Find where the given text appears and provide that cell's center as (X, Y) coordinate. 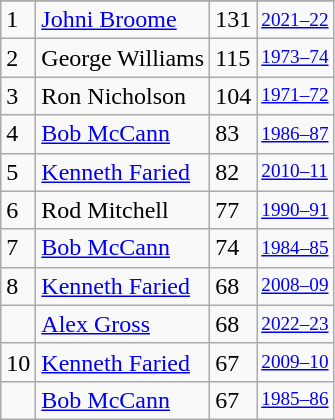
1990–91 (295, 210)
77 (234, 210)
82 (234, 172)
104 (234, 96)
1985–86 (295, 400)
1971–72 (295, 96)
1973–74 (295, 58)
2008–09 (295, 286)
3 (18, 96)
5 (18, 172)
George Williams (123, 58)
1 (18, 20)
131 (234, 20)
2022–23 (295, 324)
1984–85 (295, 248)
83 (234, 134)
Johni Broome (123, 20)
115 (234, 58)
10 (18, 362)
74 (234, 248)
1986–87 (295, 134)
2010–11 (295, 172)
Alex Gross (123, 324)
2 (18, 58)
8 (18, 286)
Rod Mitchell (123, 210)
4 (18, 134)
Ron Nicholson (123, 96)
6 (18, 210)
2009–10 (295, 362)
7 (18, 248)
2021–22 (295, 20)
